Provide the [X, Y] coordinate of the cell's center where the given text is located.  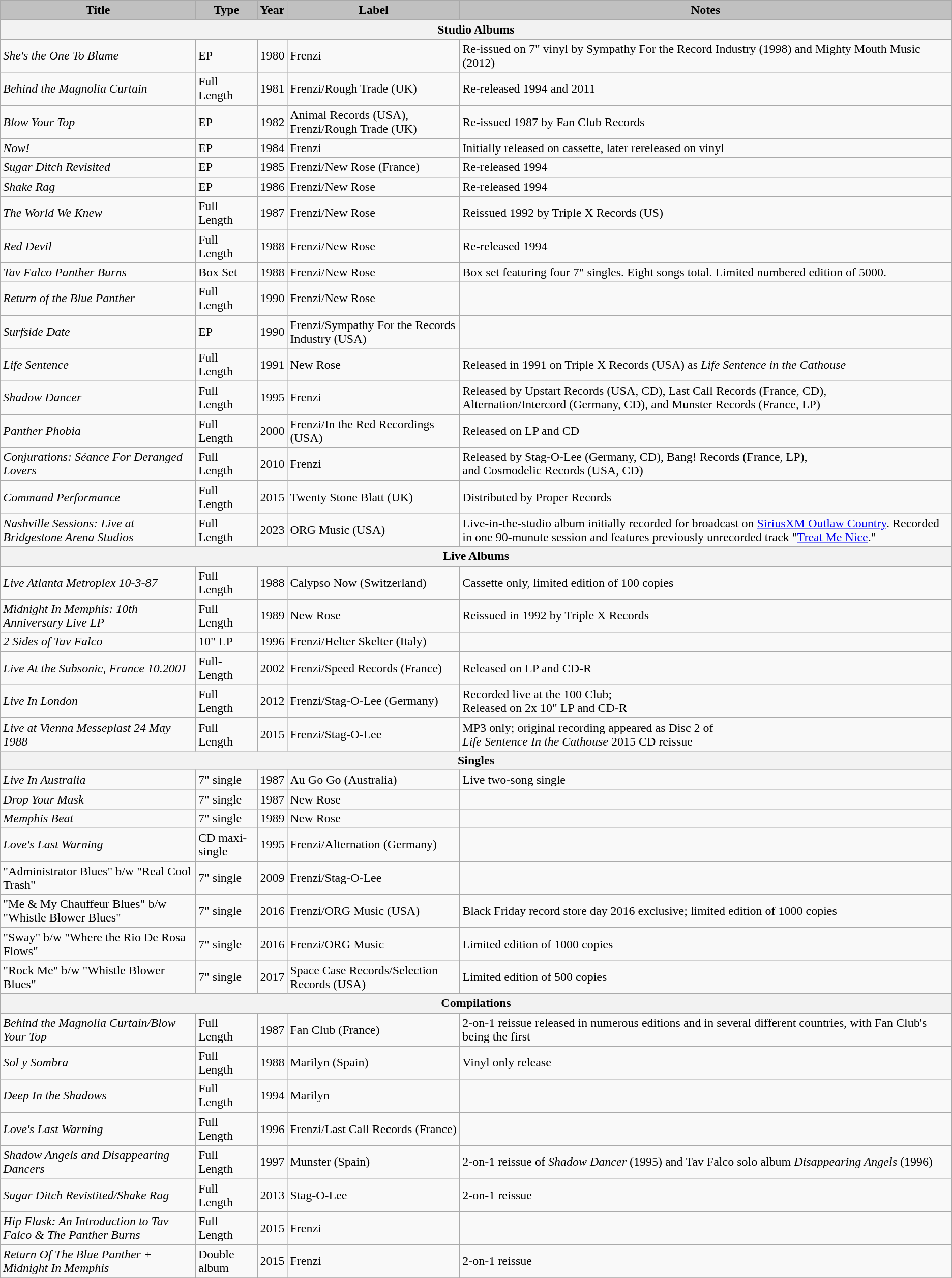
Limited edition of 1000 copies [706, 944]
Singles [476, 760]
Fan Club (France) [373, 1029]
Twenty Stone Blatt (UK) [373, 497]
2002 [273, 668]
1986 [273, 187]
2009 [273, 878]
Return of the Blue Panther [98, 298]
Re-issued 1987 by Fan Club Records [706, 122]
Shake Rag [98, 187]
Re-issued on 7" vinyl by Sympathy For the Record Industry (1998) and Mighty Mouth Music (2012) [706, 56]
Distributed by Proper Records [706, 497]
The World We Knew [98, 213]
1985 [273, 167]
Shadow Dancer [98, 398]
Sugar Ditch Revisited [98, 167]
Live Atlanta Metroplex 10-3-87 [98, 583]
ORG Music (USA) [373, 530]
Live two-song single [706, 780]
She's the One To Blame [98, 56]
Frenzi/Sympathy For the Records Industry (USA) [373, 332]
2-on-1 reissue of Shadow Dancer (1995) and Tav Falco solo album Disappearing Angels (1996) [706, 1162]
1991 [273, 365]
Released in 1991 on Triple X Records (USA) as Life Sentence in the Cathouse [706, 365]
1981 [273, 88]
Behind the Magnolia Curtain [98, 88]
Frenzi/Helter Skelter (Italy) [373, 642]
Compilations [476, 1003]
Reissued 1992 by Triple X Records (US) [706, 213]
Sugar Ditch Revistited/Shake Rag [98, 1195]
Frenzi/ORG Music [373, 944]
Frenzi/New Rose (France) [373, 167]
Frenzi/Last Call Records (France) [373, 1129]
Now! [98, 148]
1982 [273, 122]
Live Albums [476, 556]
2010 [273, 464]
Space Case Records/Selection Records (USA) [373, 977]
2000 [273, 431]
2017 [273, 977]
Released on LP and CD [706, 431]
Drop Your Mask [98, 799]
Surfside Date [98, 332]
Memphis Beat [98, 819]
Limited edition of 500 copies [706, 977]
Notes [706, 10]
Animal Records (USA), Frenzi/Rough Trade (UK) [373, 122]
Double album [226, 1261]
Title [98, 10]
1997 [273, 1162]
Frenzi/Rough Trade (UK) [373, 88]
Conjurations: Séance For Deranged Lovers [98, 464]
Marilyn (Spain) [373, 1063]
"Rock Me" b/w "Whistle Blower Blues" [98, 977]
2013 [273, 1195]
10" LP [226, 642]
Behind the Magnolia Curtain/Blow Your Top [98, 1029]
Tav Falco Panther Burns [98, 272]
Recorded live at the 100 Club;Released on 2x 10" LP and CD-R [706, 701]
Type [226, 10]
1980 [273, 56]
Frenzi/Speed Records (France) [373, 668]
Vinyl only release [706, 1063]
CD maxi-single [226, 845]
Box set featuring four 7" singles. Eight songs total. Limited numbered edition of 5000. [706, 272]
Frenzi/Stag-O-Lee (Germany) [373, 701]
Munster (Spain) [373, 1162]
1984 [273, 148]
Studio Albums [476, 29]
Return Of The Blue Panther + Midnight In Memphis [98, 1261]
Cassette only, limited edition of 100 copies [706, 583]
Released by Stag-O-Lee (Germany, CD), Bang! Records (France, LP), and Cosmodelic Records (USA, CD) [706, 464]
"Sway" b/w "Where the Rio De Rosa Flows" [98, 944]
Frenzi/Alternation (Germany) [373, 845]
Live In Australia [98, 780]
Released on LP and CD-R [706, 668]
Frenzi/ORG Music (USA) [373, 911]
Midnight In Memphis: 10th Anniversary Live LP [98, 615]
Released by Upstart Records (USA, CD), Last Call Records (France, CD), Alternation/Intercord (Germany, CD), and Munster Records (France, LP) [706, 398]
Live In London [98, 701]
Blow Your Top [98, 122]
Au Go Go (Australia) [373, 780]
2012 [273, 701]
Initially released on cassette, later rereleased on vinyl [706, 148]
Reissued in 1992 by Triple X Records [706, 615]
Box Set [226, 272]
1994 [273, 1095]
2023 [273, 530]
Full-Length [226, 668]
Panther Phobia [98, 431]
Marilyn [373, 1095]
Red Devil [98, 246]
Live at Vienna Messeplast 24 May 1988 [98, 734]
Frenzi/In the Red Recordings (USA) [373, 431]
MP3 only; original recording appeared as Disc 2 ofLife Sentence In the Cathouse 2015 CD reissue [706, 734]
Year [273, 10]
Shadow Angels and Disappearing Dancers [98, 1162]
Nashville Sessions: Live at Bridgestone Arena Studios [98, 530]
Label [373, 10]
Command Performance [98, 497]
2-on-1 reissue released in numerous editions and in several different countries, with Fan Club's being the first [706, 1029]
Black Friday record store day 2016 exclusive; limited edition of 1000 copies [706, 911]
Re-released 1994 and 2011 [706, 88]
"Administrator Blues" b/w "Real Cool Trash" [98, 878]
Sol y Sombra [98, 1063]
Live At the Subsonic, France 10.2001 [98, 668]
"Me & My Chauffeur Blues" b/w "Whistle Blower Blues" [98, 911]
2 Sides of Tav Falco [98, 642]
Calypso Now (Switzerland) [373, 583]
Stag-O-Lee [373, 1195]
Life Sentence [98, 365]
Hip Flask: An Introduction to Tav Falco & The Panther Burns [98, 1228]
Deep In the Shadows [98, 1095]
